For the text-containing cell, return its midpoint in (x, y) coordinate format. 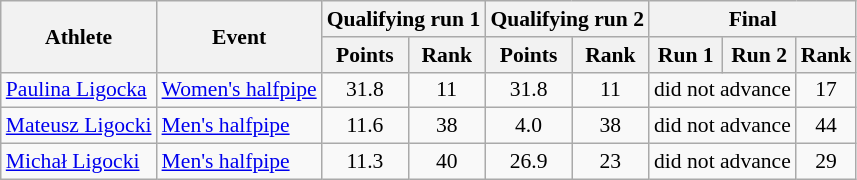
29 (826, 162)
11.6 (365, 126)
44 (826, 126)
Qualifying run 1 (404, 19)
17 (826, 90)
Michał Ligocki (79, 162)
Run 1 (686, 55)
Women's halfpipe (240, 90)
Event (240, 36)
40 (446, 162)
Final (752, 19)
Mateusz Ligocki (79, 126)
4.0 (528, 126)
23 (610, 162)
Qualifying run 2 (567, 19)
Athlete (79, 36)
Paulina Ligocka (79, 90)
Run 2 (758, 55)
26.9 (528, 162)
11.3 (365, 162)
